Find where the given text appears and provide that cell's center as [X, Y] coordinate. 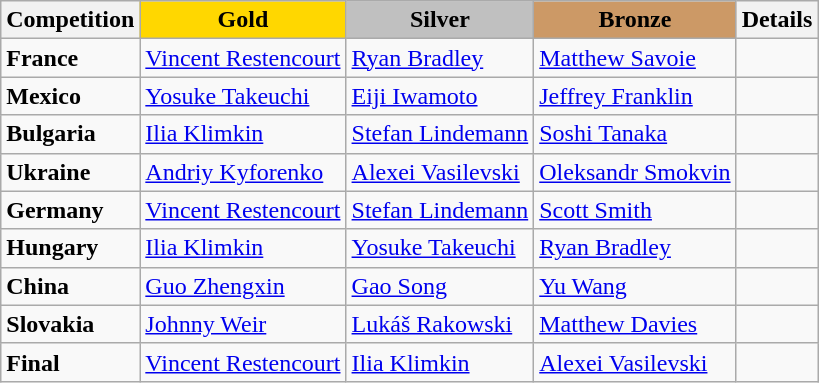
Andriy Kyforenko [243, 172]
France [70, 58]
Bronze [635, 20]
Silver [440, 20]
Gold [243, 20]
Mexico [70, 96]
Yu Wang [635, 286]
Jeffrey Franklin [635, 96]
Hungary [70, 248]
Slovakia [70, 324]
Bulgaria [70, 134]
Gao Song [440, 286]
Germany [70, 210]
Matthew Davies [635, 324]
Lukáš Rakowski [440, 324]
Oleksandr Smokvin [635, 172]
Soshi Tanaka [635, 134]
Details [777, 20]
Eiji Iwamoto [440, 96]
Matthew Savoie [635, 58]
Final [70, 362]
Guo Zhengxin [243, 286]
Scott Smith [635, 210]
China [70, 286]
Competition [70, 20]
Ukraine [70, 172]
Johnny Weir [243, 324]
